Capture the cell that displays the provided text and extract its (X, Y) central coordinate. 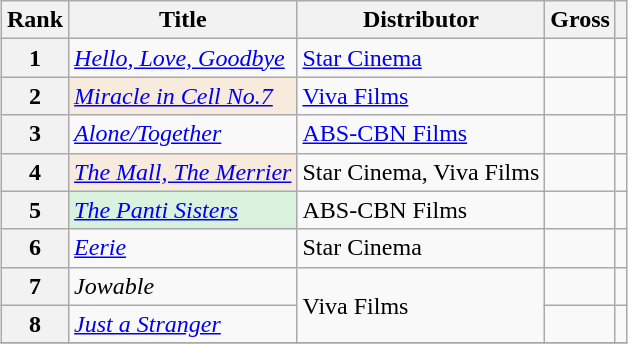
The Mall, The Merrier (183, 172)
6 (34, 248)
Miracle in Cell No.7 (183, 96)
5 (34, 210)
Distributor (421, 20)
8 (34, 324)
Rank (34, 20)
Just a Stranger (183, 324)
Star Cinema, Viva Films (421, 172)
4 (34, 172)
7 (34, 286)
Alone/Together (183, 134)
2 (34, 96)
Jowable (183, 286)
The Panti Sisters (183, 210)
Eerie (183, 248)
1 (34, 58)
3 (34, 134)
Gross (580, 20)
Title (183, 20)
Hello, Love, Goodbye (183, 58)
